Find where the given text appears and provide that cell's center as [x, y] coordinate. 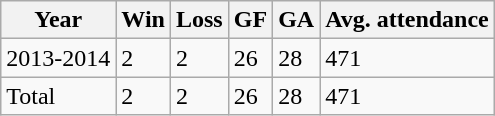
2013-2014 [58, 58]
Avg. attendance [408, 20]
GF [250, 20]
Loss [199, 20]
GA [296, 20]
Total [58, 96]
Win [144, 20]
Year [58, 20]
